Capture the cell that displays the provided text and extract its [X, Y] central coordinate. 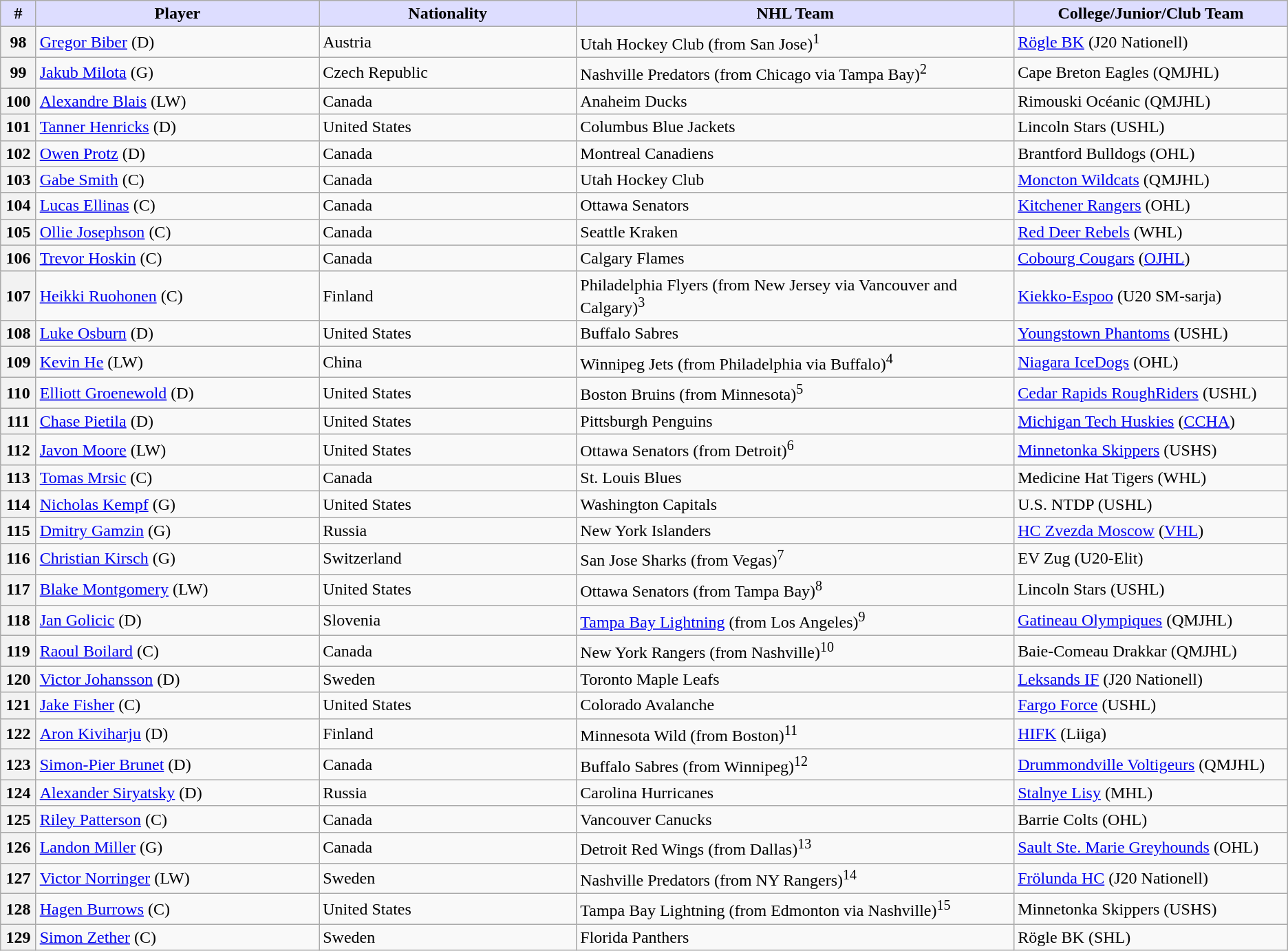
127 [18, 878]
Nicholas Kempf (G) [178, 504]
Kitchener Rangers (OHL) [1151, 206]
Czech Republic [448, 73]
Rögle BK (J20 Nationell) [1151, 43]
Red Deer Rebels (WHL) [1151, 232]
Tampa Bay Lightning (from Edmonton via Nashville)15 [795, 910]
Detroit Red Wings (from Dallas)13 [795, 848]
116 [18, 559]
110 [18, 394]
Drummondville Voltigeurs (QMJHL) [1151, 765]
Rögle BK (SHL) [1151, 937]
100 [18, 101]
Riley Patterson (C) [178, 819]
Victor Johansson (D) [178, 679]
114 [18, 504]
NHL Team [795, 14]
Ottawa Senators [795, 206]
Jake Fisher (C) [178, 705]
Elliott Groenewold (D) [178, 394]
Chase Pietila (D) [178, 421]
115 [18, 531]
128 [18, 910]
121 [18, 705]
HIFK (Liiga) [1151, 734]
# [18, 14]
Baie-Comeau Drakkar (QMJHL) [1151, 651]
106 [18, 258]
122 [18, 734]
Kiekko-Espoo (U20 SM-sarja) [1151, 296]
Austria [448, 43]
124 [18, 793]
Boston Bruins (from Minnesota)5 [795, 394]
Utah Hockey Club (from San Jose)1 [795, 43]
101 [18, 127]
129 [18, 937]
Owen Protz (D) [178, 153]
Calgary Flames [795, 258]
Colorado Avalanche [795, 705]
Slovenia [448, 621]
Ottawa Senators (from Tampa Bay)8 [795, 589]
105 [18, 232]
Moncton Wildcats (QMJHL) [1151, 180]
Frölunda HC (J20 Nationell) [1151, 878]
Alexander Siryatsky (D) [178, 793]
Michigan Tech Huskies (CCHA) [1151, 421]
Alexandre Blais (LW) [178, 101]
Niagara IceDogs (OHL) [1151, 362]
Victor Norringer (LW) [178, 878]
Dmitry Gamzin (G) [178, 531]
103 [18, 180]
112 [18, 450]
Pittsburgh Penguins [795, 421]
Switzerland [448, 559]
Trevor Hoskin (C) [178, 258]
Washington Capitals [795, 504]
123 [18, 765]
111 [18, 421]
St. Louis Blues [795, 478]
Cedar Rapids RoughRiders (USHL) [1151, 394]
107 [18, 296]
Cobourg Cougars (OJHL) [1151, 258]
Christian Kirsch (G) [178, 559]
Simon-Pier Brunet (D) [178, 765]
118 [18, 621]
HC Zvezda Moscow (VHL) [1151, 531]
Ollie Josephson (C) [178, 232]
120 [18, 679]
Brantford Bulldogs (OHL) [1151, 153]
Toronto Maple Leafs [795, 679]
Raoul Boilard (C) [178, 651]
Aron Kiviharju (D) [178, 734]
Barrie Colts (OHL) [1151, 819]
Anaheim Ducks [795, 101]
Jan Golicic (D) [178, 621]
Carolina Hurricanes [795, 793]
Nationality [448, 14]
Florida Panthers [795, 937]
Ottawa Senators (from Detroit)6 [795, 450]
Tampa Bay Lightning (from Los Angeles)9 [795, 621]
College/Junior/Club Team [1151, 14]
Buffalo Sabres [795, 334]
125 [18, 819]
Javon Moore (LW) [178, 450]
Nashville Predators (from Chicago via Tampa Bay)2 [795, 73]
109 [18, 362]
117 [18, 589]
Player [178, 14]
Landon Miller (G) [178, 848]
99 [18, 73]
San Jose Sharks (from Vegas)7 [795, 559]
Tanner Henricks (D) [178, 127]
104 [18, 206]
Medicine Hat Tigers (WHL) [1151, 478]
Luke Osburn (D) [178, 334]
Simon Zether (C) [178, 937]
Minnesota Wild (from Boston)11 [795, 734]
EV Zug (U20-Elit) [1151, 559]
Vancouver Canucks [795, 819]
102 [18, 153]
Columbus Blue Jackets [795, 127]
126 [18, 848]
China [448, 362]
Stalnye Lisy (MHL) [1151, 793]
Cape Breton Eagles (QMJHL) [1151, 73]
Gabe Smith (C) [178, 180]
New York Islanders [795, 531]
Youngstown Phantoms (USHL) [1151, 334]
Heikki Ruohonen (C) [178, 296]
Utah Hockey Club [795, 180]
New York Rangers (from Nashville)10 [795, 651]
Montreal Canadiens [795, 153]
98 [18, 43]
Hagen Burrows (C) [178, 910]
Fargo Force (USHL) [1151, 705]
Sault Ste. Marie Greyhounds (OHL) [1151, 848]
Gregor Biber (D) [178, 43]
Nashville Predators (from NY Rangers)14 [795, 878]
U.S. NTDP (USHL) [1151, 504]
Lucas Ellinas (C) [178, 206]
Philadelphia Flyers (from New Jersey via Vancouver and Calgary)3 [795, 296]
Buffalo Sabres (from Winnipeg)12 [795, 765]
108 [18, 334]
Seattle Kraken [795, 232]
Leksands IF (J20 Nationell) [1151, 679]
Rimouski Océanic (QMJHL) [1151, 101]
Tomas Mrsic (C) [178, 478]
Blake Montgomery (LW) [178, 589]
Jakub Milota (G) [178, 73]
Kevin He (LW) [178, 362]
Winnipeg Jets (from Philadelphia via Buffalo)4 [795, 362]
119 [18, 651]
113 [18, 478]
Gatineau Olympiques (QMJHL) [1151, 621]
